Scan for the cell matching the given text and deliver its (X, Y) coordinate at center. 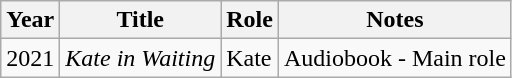
Year (30, 20)
Audiobook - Main role (394, 58)
Title (140, 20)
2021 (30, 58)
Kate in Waiting (140, 58)
Notes (394, 20)
Role (250, 20)
Kate (250, 58)
